Pinpoint the cell where the given text exists, returning its [x, y] midpoint coordinate. 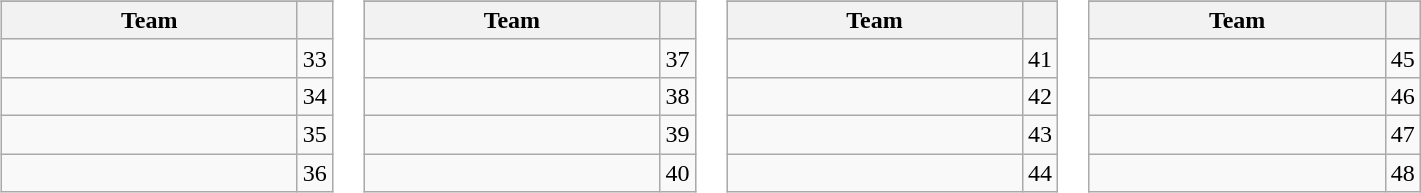
41 [1040, 58]
45 [1402, 58]
40 [678, 173]
36 [314, 173]
39 [678, 134]
42 [1040, 96]
43 [1040, 134]
33 [314, 58]
34 [314, 96]
44 [1040, 173]
37 [678, 58]
38 [678, 96]
47 [1402, 134]
35 [314, 134]
46 [1402, 96]
48 [1402, 173]
